Provide the [X, Y] coordinate of the cell's center where the given text is located.  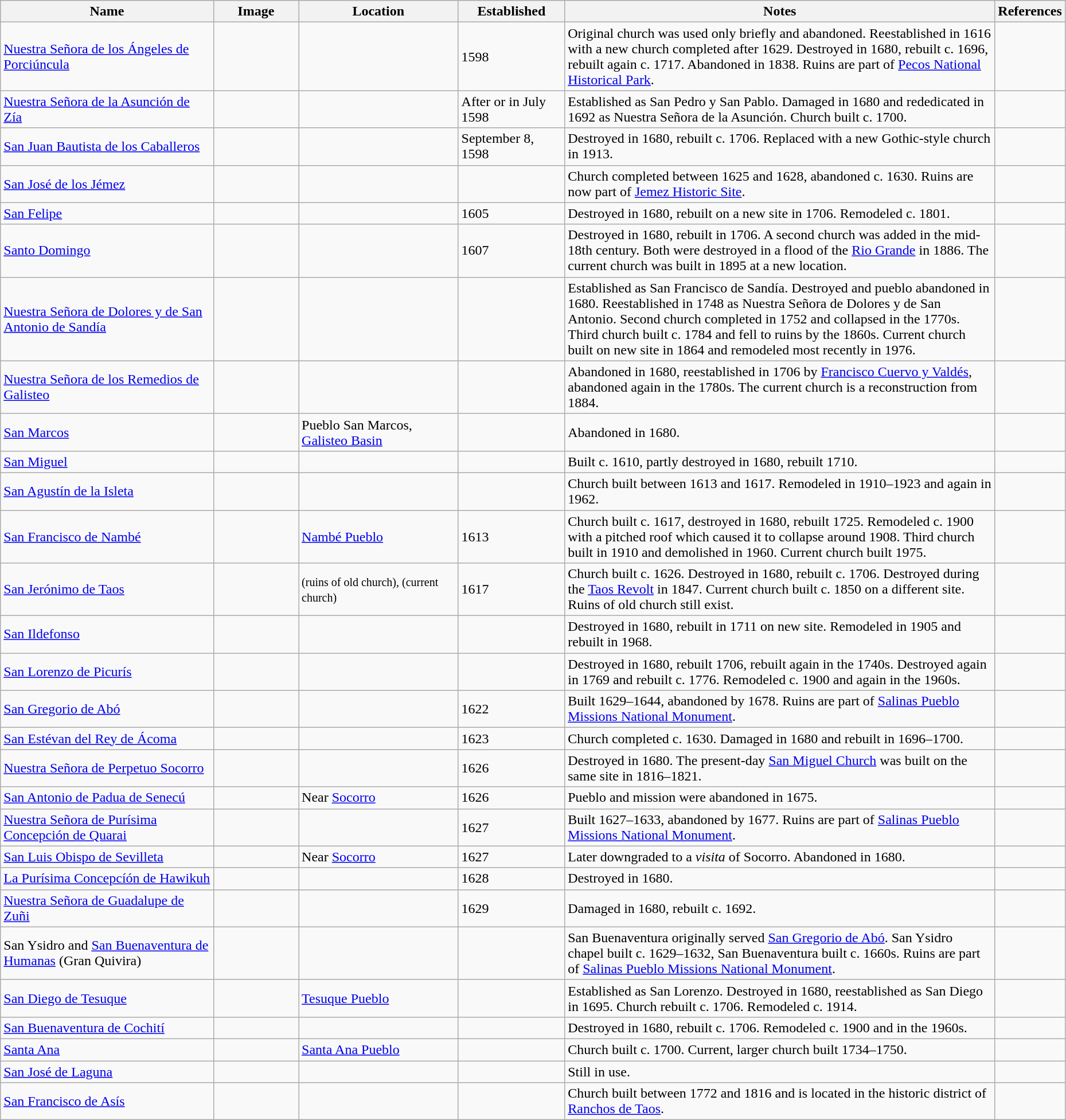
San Marcos [107, 432]
La Purísima Concepcíón de Hawikuh [107, 879]
Nuestra Señora de Guadalupe de Zuñi [107, 908]
San Francisco de Asís [107, 1101]
Image [256, 11]
San José de los Jémez [107, 184]
San Miguel [107, 462]
1613 [511, 537]
Damaged in 1680, rebuilt c. 1692. [780, 908]
San Ildefonso [107, 634]
Nuestra Señora de la Asunción de Zía [107, 109]
San Antonio de Padua de Senecú [107, 798]
Built c. 1610, partly destroyed in 1680, rebuilt 1710. [780, 462]
Still in use. [780, 1072]
Name [107, 11]
Pueblo San Marcos, Galisteo Basin [378, 432]
1622 [511, 709]
September 8, 1598 [511, 147]
Location [378, 11]
1607 [511, 251]
San Buenaventura de Cochití [107, 1028]
San Ysidro and San Buenaventura de Humanas (Gran Quivira) [107, 953]
Established as San Lorenzo. Destroyed in 1680, reestablished as San Diego in 1695. Church rebuilt c. 1706. Remodeled c. 1914. [780, 998]
Destroyed in 1680, rebuilt c. 1706. Replaced with a new Gothic-style church in 1913. [780, 147]
Destroyed in 1680, rebuilt in 1711 on new site. Remodeled in 1905 and rebuilt in 1968. [780, 634]
Destroyed in 1680, rebuilt on a new site in 1706. Remodeled c. 1801. [780, 213]
Nuestra Señora de los Remedios de Galisteo [107, 387]
Established as San Pedro y San Pablo. Damaged in 1680 and rededicated in 1692 as Nuestra Señora de la Asunción. Church built c. 1700. [780, 109]
San Felipe [107, 213]
Santo Domingo [107, 251]
San Gregorio de Abó [107, 709]
Pueblo and mission were abandoned in 1675. [780, 798]
Destroyed in 1680, rebuilt c. 1706. Remodeled c. 1900 and in the 1960s. [780, 1028]
1628 [511, 879]
Nuestra Señora de Dolores y de San Antonio de Sandía [107, 319]
Nambé Pueblo [378, 537]
After or in July 1598 [511, 109]
Destroyed in 1680. The present-day San Miguel Church was built on the same site in 1816–1821. [780, 768]
1623 [511, 739]
References [1030, 11]
Later downgraded to a visita of Socorro. Abandoned in 1680. [780, 857]
San Estévan del Rey de Ácoma [107, 739]
Church built between 1772 and 1816 and is located in the historic district of Ranchos de Taos. [780, 1101]
Built 1627–1633, abandoned by 1677. Ruins are part of Salinas Pueblo Missions National Monument. [780, 827]
San José de Laguna [107, 1072]
Built 1629–1644, abandoned by 1678. Ruins are part of Salinas Pueblo Missions National Monument. [780, 709]
San Juan Bautista de los Caballeros [107, 147]
Nuestra Señora de Perpetuo Socorro [107, 768]
Nuestra Señora de Purísima Concepción de Quarai [107, 827]
Church built c. 1700. Current, larger church built 1734–1750. [780, 1049]
1598 [511, 56]
Abandoned in 1680. [780, 432]
1617 [511, 590]
Tesuque Pueblo [378, 998]
San Lorenzo de Picurís [107, 672]
San Agustín de la Isleta [107, 491]
Santa Ana Pueblo [378, 1049]
San Luis Obispo de Sevilleta [107, 857]
Santa Ana [107, 1049]
(ruins of old church), (current church) [378, 590]
San Diego de Tesuque [107, 998]
1629 [511, 908]
San Jerónimo de Taos [107, 590]
Nuestra Señora de los Ángeles de Porciúncula [107, 56]
Established [511, 11]
Destroyed in 1680, rebuilt 1706, rebuilt again in the 1740s. Destroyed again in 1769 and rebuilt c. 1776. Remodeled c. 1900 and again in the 1960s. [780, 672]
1605 [511, 213]
Church built between 1613 and 1617. Remodeled in 1910–1923 and again in 1962. [780, 491]
San Francisco de Nambé [107, 537]
Church completed between 1625 and 1628, abandoned c. 1630. Ruins are now part of Jemez Historic Site. [780, 184]
Church completed c. 1630. Damaged in 1680 and rebuilt in 1696–1700. [780, 739]
Notes [780, 11]
Destroyed in 1680. [780, 879]
